Output the (x, y) coordinate of the center of the cell containing the given text.  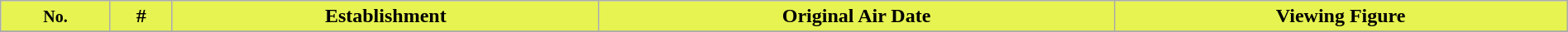
No. (55, 16)
Original Air Date (857, 16)
Viewing Figure (1341, 16)
# (141, 16)
Establishment (385, 16)
